Pinpoint the cell where the given text exists, returning its (x, y) midpoint coordinate. 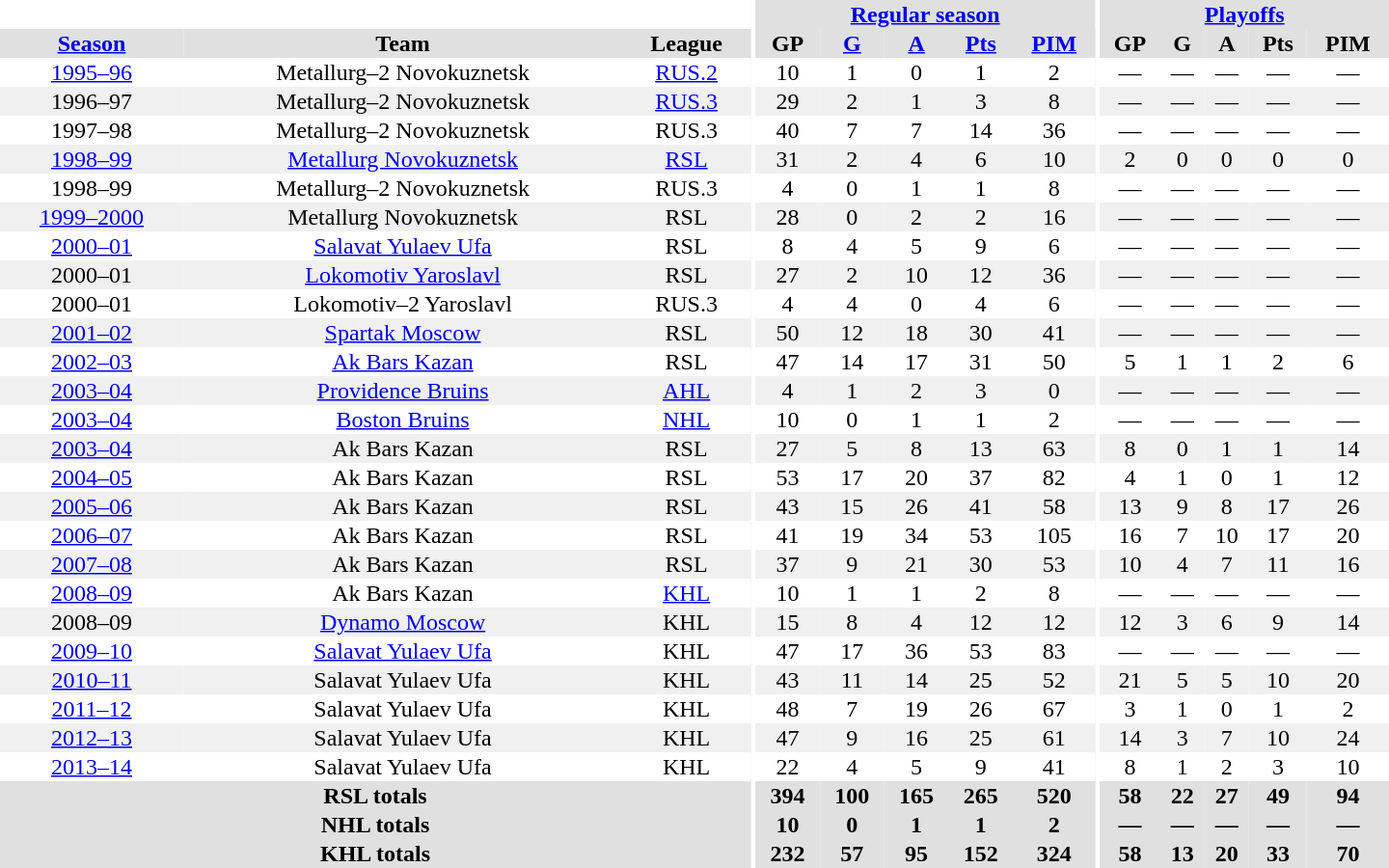
520 (1053, 796)
2007–08 (92, 564)
Lokomotiv–2 Yaroslavl (403, 304)
Providence Bruins (403, 391)
49 (1278, 796)
2005–06 (92, 506)
33 (1278, 854)
NHL (687, 420)
152 (980, 854)
KHL totals (375, 854)
2006–07 (92, 535)
League (687, 43)
Boston Bruins (403, 420)
1997–98 (92, 130)
24 (1348, 738)
52 (1053, 680)
2004–05 (92, 477)
NHL totals (375, 825)
83 (1053, 651)
Season (92, 43)
2009–10 (92, 651)
RSL totals (375, 796)
57 (853, 854)
1995–96 (92, 72)
1999–2000 (92, 217)
2002–03 (92, 362)
324 (1053, 854)
29 (787, 101)
100 (853, 796)
40 (787, 130)
2001–02 (92, 333)
105 (1053, 535)
Lokomotiv Yaroslavl (403, 275)
265 (980, 796)
2011–12 (92, 709)
34 (916, 535)
70 (1348, 854)
RUS.2 (687, 72)
18 (916, 333)
Dynamo Moscow (403, 622)
48 (787, 709)
Spartak Moscow (403, 333)
2012–13 (92, 738)
232 (787, 854)
94 (1348, 796)
1996–97 (92, 101)
2010–11 (92, 680)
67 (1053, 709)
95 (916, 854)
394 (787, 796)
2013–14 (92, 767)
28 (787, 217)
165 (916, 796)
Regular season (925, 14)
82 (1053, 477)
61 (1053, 738)
63 (1053, 448)
Team (403, 43)
Playoffs (1244, 14)
AHL (687, 391)
